For the text-containing cell, return its midpoint in [x, y] coordinate format. 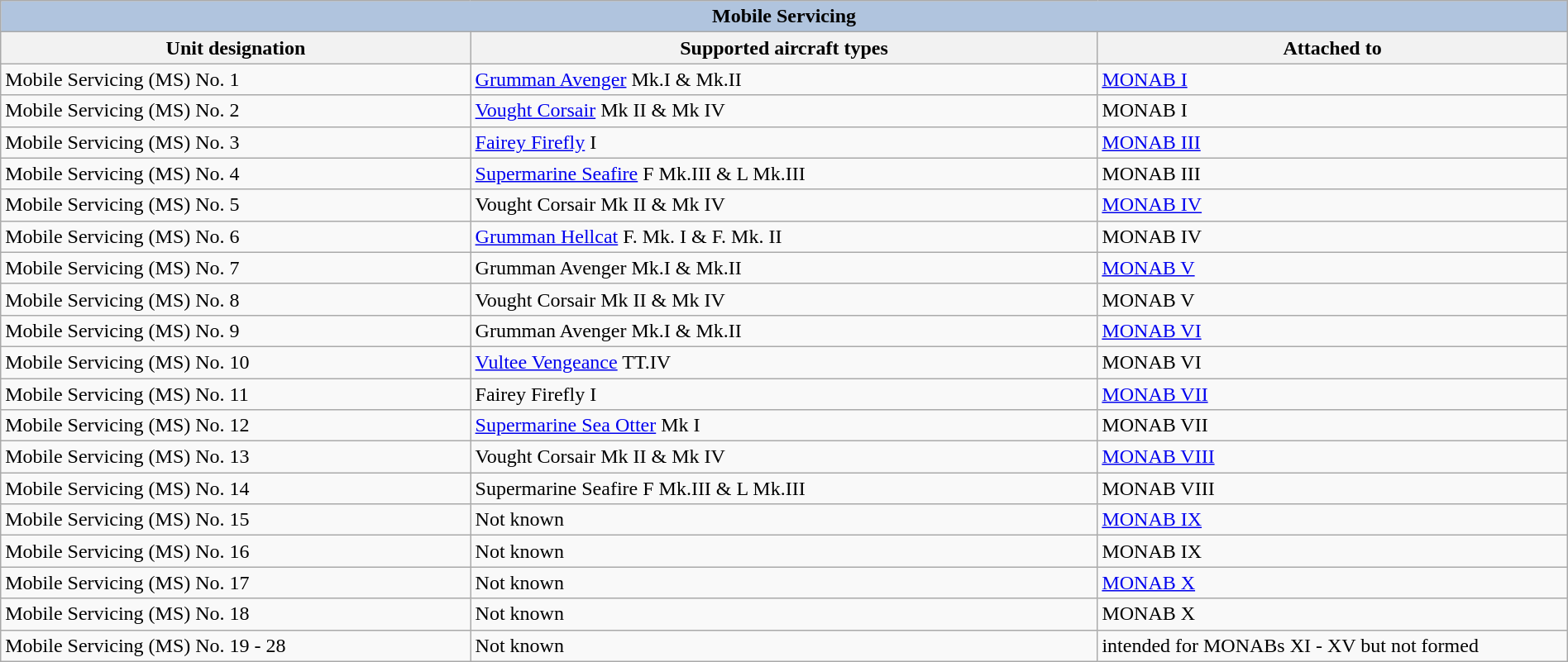
Mobile Servicing (MS) No. 15 [236, 520]
Mobile Servicing (MS) No. 4 [236, 174]
Mobile Servicing (MS) No. 17 [236, 583]
Mobile Servicing (MS) No. 16 [236, 551]
Attached to [1332, 48]
Mobile Servicing (MS) No. 3 [236, 142]
Mobile Servicing [784, 17]
Mobile Servicing (MS) No. 14 [236, 488]
Grumman Hellcat F. Mk. I & F. Mk. II [784, 236]
Mobile Servicing (MS) No. 13 [236, 457]
Mobile Servicing (MS) No. 9 [236, 331]
Mobile Servicing (MS) No. 18 [236, 614]
Mobile Servicing (MS) No. 6 [236, 236]
Mobile Servicing (MS) No. 8 [236, 299]
Mobile Servicing (MS) No. 7 [236, 268]
Mobile Servicing (MS) No. 10 [236, 362]
Mobile Servicing (MS) No. 1 [236, 79]
Mobile Servicing (MS) No. 11 [236, 394]
Vultee Vengeance TT.IV [784, 362]
Supermarine Sea Otter Mk I [784, 426]
Supported aircraft types [784, 48]
Mobile Servicing (MS) No. 19 - 28 [236, 645]
Mobile Servicing (MS) No. 12 [236, 426]
Mobile Servicing (MS) No. 5 [236, 205]
intended for MONABs XI - XV but not formed [1332, 645]
Mobile Servicing (MS) No. 2 [236, 111]
Unit designation [236, 48]
